Return (x, y) of the center of cell containing provided text 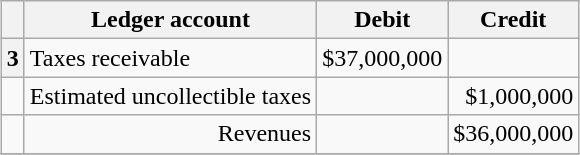
$36,000,000 (514, 134)
3 (12, 58)
$1,000,000 (514, 96)
Estimated uncollectible taxes (170, 96)
Revenues (170, 134)
$37,000,000 (382, 58)
Debit (382, 20)
Taxes receivable (170, 58)
Ledger account (170, 20)
Credit (514, 20)
